Provide the (x, y) coordinate of the cell's center where the given text is located.  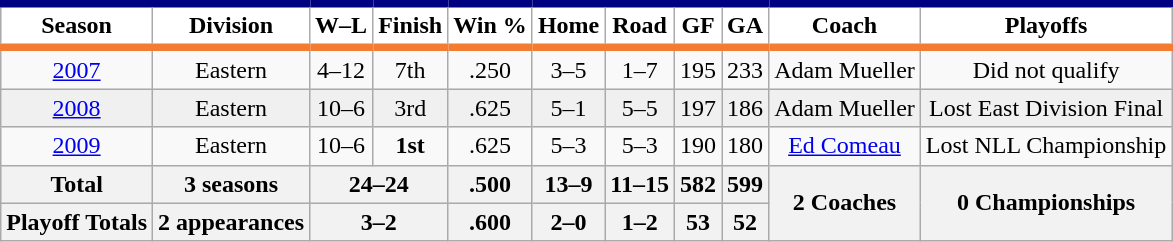
5–1 (568, 108)
Division (232, 26)
3–2 (379, 222)
53 (698, 222)
1–2 (640, 222)
1–7 (640, 68)
Coach (845, 26)
Playoffs (1046, 26)
3 seasons (232, 184)
Did not qualify (1046, 68)
52 (746, 222)
3rd (410, 108)
24–24 (379, 184)
Home (568, 26)
180 (746, 146)
599 (746, 184)
Total (77, 184)
Lost East Division Final (1046, 108)
.500 (490, 184)
Playoff Totals (77, 222)
195 (698, 68)
7th (410, 68)
4–12 (342, 68)
3–5 (568, 68)
.250 (490, 68)
0 Championships (1046, 203)
233 (746, 68)
5–5 (640, 108)
197 (698, 108)
2 Coaches (845, 203)
GF (698, 26)
582 (698, 184)
Season (77, 26)
2009 (77, 146)
11–15 (640, 184)
2–0 (568, 222)
2008 (77, 108)
Road (640, 26)
13–9 (568, 184)
190 (698, 146)
Win % (490, 26)
2 appearances (232, 222)
.600 (490, 222)
Ed Comeau (845, 146)
186 (746, 108)
1st (410, 146)
Lost NLL Championship (1046, 146)
2007 (77, 68)
W–L (342, 26)
GA (746, 26)
Finish (410, 26)
